Pinpoint the cell where the given text exists, returning its [x, y] midpoint coordinate. 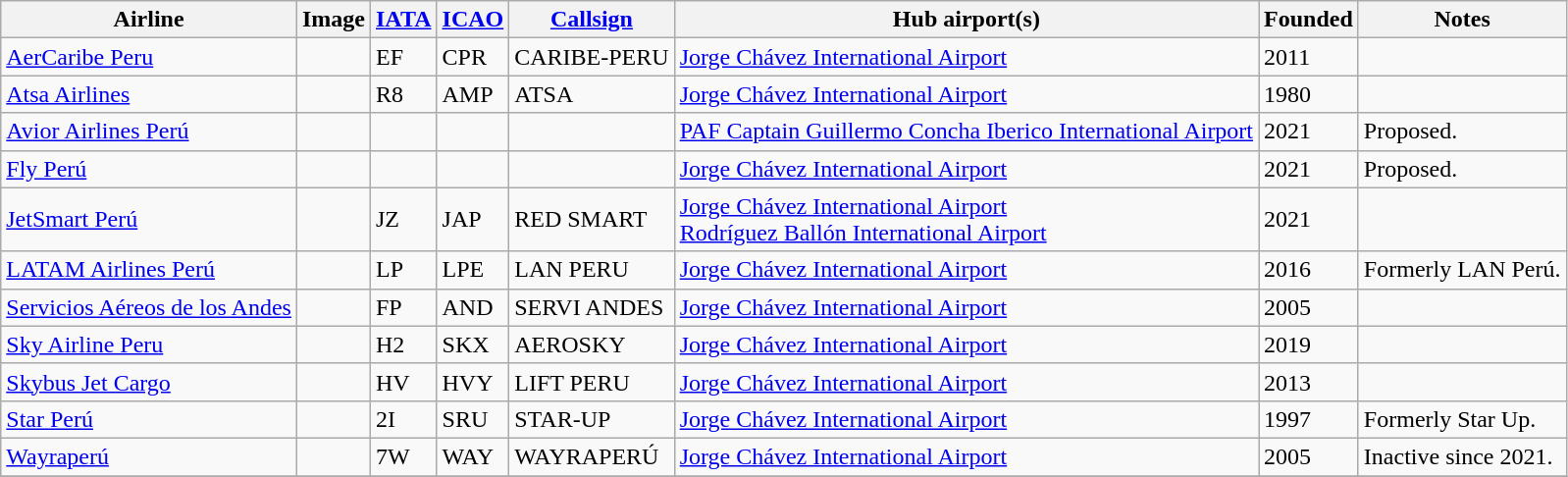
Notes [1462, 20]
CARIBE-PERU [592, 57]
Hub airport(s) [966, 20]
EF [403, 57]
Founded [1309, 20]
AEROSKY [592, 344]
JAP [473, 220]
AMP [473, 94]
RED SMART [592, 220]
Wayraperú [149, 456]
IATA [403, 20]
7W [403, 456]
WAY [473, 456]
2016 [1309, 270]
Avior Airlines Perú [149, 132]
ATSA [592, 94]
SERVI ANDES [592, 307]
JetSmart Perú [149, 220]
Inactive since 2021. [1462, 456]
Formerly LAN Perú. [1462, 270]
HVY [473, 382]
Callsign [592, 20]
2019 [1309, 344]
ICAO [473, 20]
Servicios Aéreos de los Andes [149, 307]
H2 [403, 344]
Sky Airline Peru [149, 344]
SKX [473, 344]
2I [403, 419]
LIFT PERU [592, 382]
LPE [473, 270]
Jorge Chávez International AirportRodríguez Ballón International Airport [966, 220]
STAR-UP [592, 419]
WAYRAPERÚ [592, 456]
Skybus Jet Cargo [149, 382]
Fly Perú [149, 169]
HV [403, 382]
AND [473, 307]
AerCaribe Peru [149, 57]
Airline [149, 20]
2011 [1309, 57]
LP [403, 270]
FP [403, 307]
1980 [1309, 94]
LATAM Airlines Perú [149, 270]
R8 [403, 94]
CPR [473, 57]
SRU [473, 419]
Star Perú [149, 419]
Atsa Airlines [149, 94]
Formerly Star Up. [1462, 419]
2013 [1309, 382]
PAF Captain Guillermo Concha Iberico International Airport [966, 132]
JZ [403, 220]
1997 [1309, 419]
Image [334, 20]
LAN PERU [592, 270]
